Output the [X, Y] coordinate of the center of the cell containing the given text.  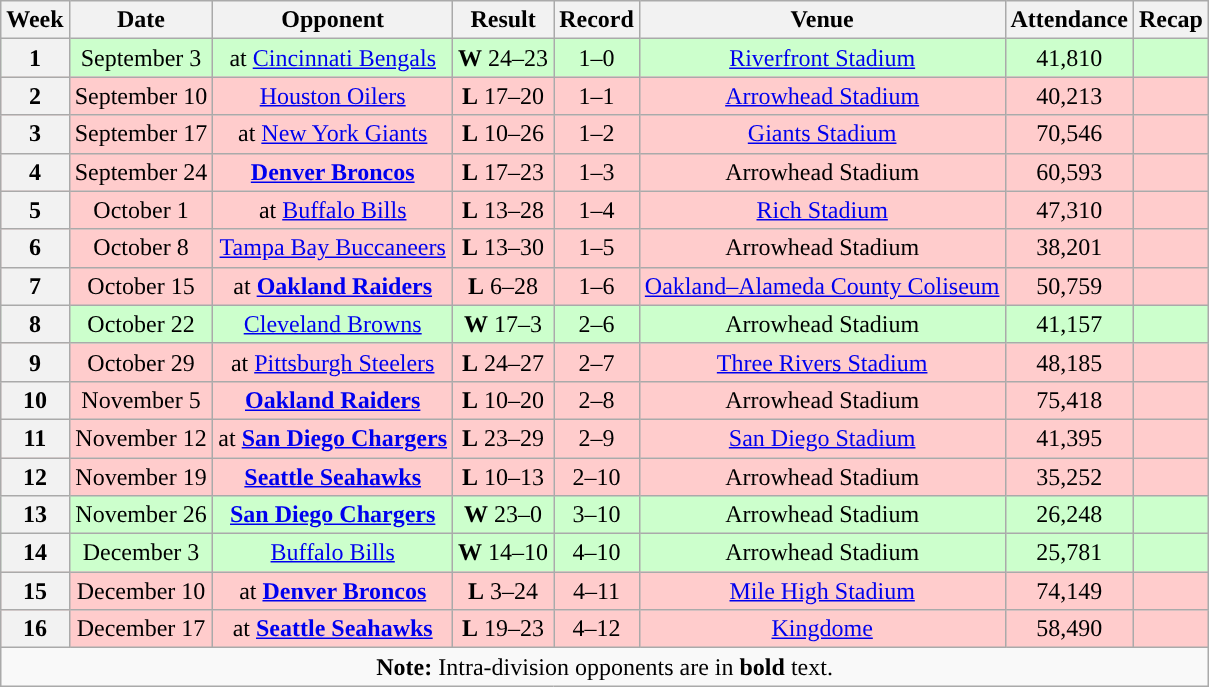
W 14–10 [504, 553]
74,149 [1069, 591]
2–8 [597, 400]
L 13–30 [504, 248]
Houston Oilers [333, 96]
L 24–27 [504, 362]
Mile High Stadium [822, 591]
60,593 [1069, 172]
Giants Stadium [822, 134]
October 15 [141, 286]
November 19 [141, 477]
December 10 [141, 591]
7 [35, 286]
at Buffalo Bills [333, 210]
8 [35, 324]
15 [35, 591]
58,490 [1069, 629]
Oakland–Alameda County Coliseum [822, 286]
14 [35, 553]
41,810 [1069, 58]
6 [35, 248]
San Diego Chargers [333, 515]
Week [35, 20]
September 24 [141, 172]
1–5 [597, 248]
Seattle Seahawks [333, 477]
9 [35, 362]
3 [35, 134]
41,157 [1069, 324]
Record [597, 20]
Attendance [1069, 20]
L 23–29 [504, 438]
L 6–28 [504, 286]
16 [35, 629]
L 19–23 [504, 629]
L 10–20 [504, 400]
Buffalo Bills [333, 553]
Denver Broncos [333, 172]
Kingdome [822, 629]
W 23–0 [504, 515]
October 1 [141, 210]
50,759 [1069, 286]
September 17 [141, 134]
13 [35, 515]
1–1 [597, 96]
at Oakland Raiders [333, 286]
L 17–20 [504, 96]
Recap [1170, 20]
48,185 [1069, 362]
Oakland Raiders [333, 400]
Cleveland Browns [333, 324]
at Denver Broncos [333, 591]
1–0 [597, 58]
September 3 [141, 58]
December 17 [141, 629]
W 17–3 [504, 324]
2–7 [597, 362]
September 10 [141, 96]
1–3 [597, 172]
at Pittsburgh Steelers [333, 362]
October 8 [141, 248]
Tampa Bay Buccaneers [333, 248]
Rich Stadium [822, 210]
75,418 [1069, 400]
1 [35, 58]
October 22 [141, 324]
December 3 [141, 553]
Date [141, 20]
November 12 [141, 438]
4–11 [597, 591]
L 10–13 [504, 477]
1–6 [597, 286]
Riverfront Stadium [822, 58]
4–12 [597, 629]
W 24–23 [504, 58]
at Cincinnati Bengals [333, 58]
2–9 [597, 438]
Venue [822, 20]
47,310 [1069, 210]
Opponent [333, 20]
L 13–28 [504, 210]
35,252 [1069, 477]
Three Rivers Stadium [822, 362]
October 29 [141, 362]
L 10–26 [504, 134]
70,546 [1069, 134]
26,248 [1069, 515]
November 5 [141, 400]
4–10 [597, 553]
1–2 [597, 134]
11 [35, 438]
10 [35, 400]
41,395 [1069, 438]
12 [35, 477]
1–4 [597, 210]
2 [35, 96]
L 3–24 [504, 591]
40,213 [1069, 96]
November 26 [141, 515]
4 [35, 172]
San Diego Stadium [822, 438]
L 17–23 [504, 172]
at San Diego Chargers [333, 438]
Result [504, 20]
25,781 [1069, 553]
2–6 [597, 324]
5 [35, 210]
at Seattle Seahawks [333, 629]
Note: Intra-division opponents are in bold text. [605, 667]
3–10 [597, 515]
at New York Giants [333, 134]
38,201 [1069, 248]
2–10 [597, 477]
